Pinpoint the cell where the given text exists, returning its [x, y] midpoint coordinate. 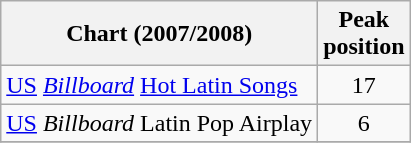
US Billboard Latin Pop Airplay [160, 123]
Peakposition [364, 34]
17 [364, 85]
Chart (2007/2008) [160, 34]
US Billboard Hot Latin Songs [160, 85]
6 [364, 123]
